Scan for the cell matching the given text and deliver its (X, Y) coordinate at center. 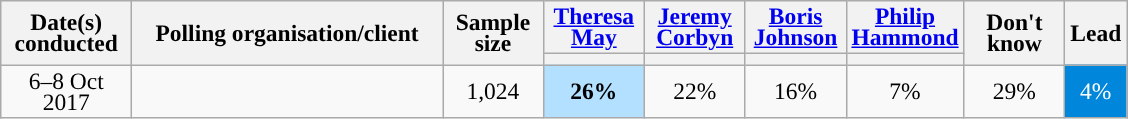
Theresa May (594, 26)
7% (905, 90)
4% (1096, 90)
29% (1014, 90)
22% (694, 90)
Sample size (492, 32)
Don't know (1014, 32)
Polling organisation/client (288, 32)
1,024 (492, 90)
Jeremy Corbyn (694, 26)
Philip Hammond (905, 26)
Boris Johnson (796, 26)
Lead (1096, 32)
26% (594, 90)
Date(s)conducted (66, 32)
16% (796, 90)
6–8 Oct 2017 (66, 90)
